Extract the (x, y) coordinate from the center of the cell holding the provided text.  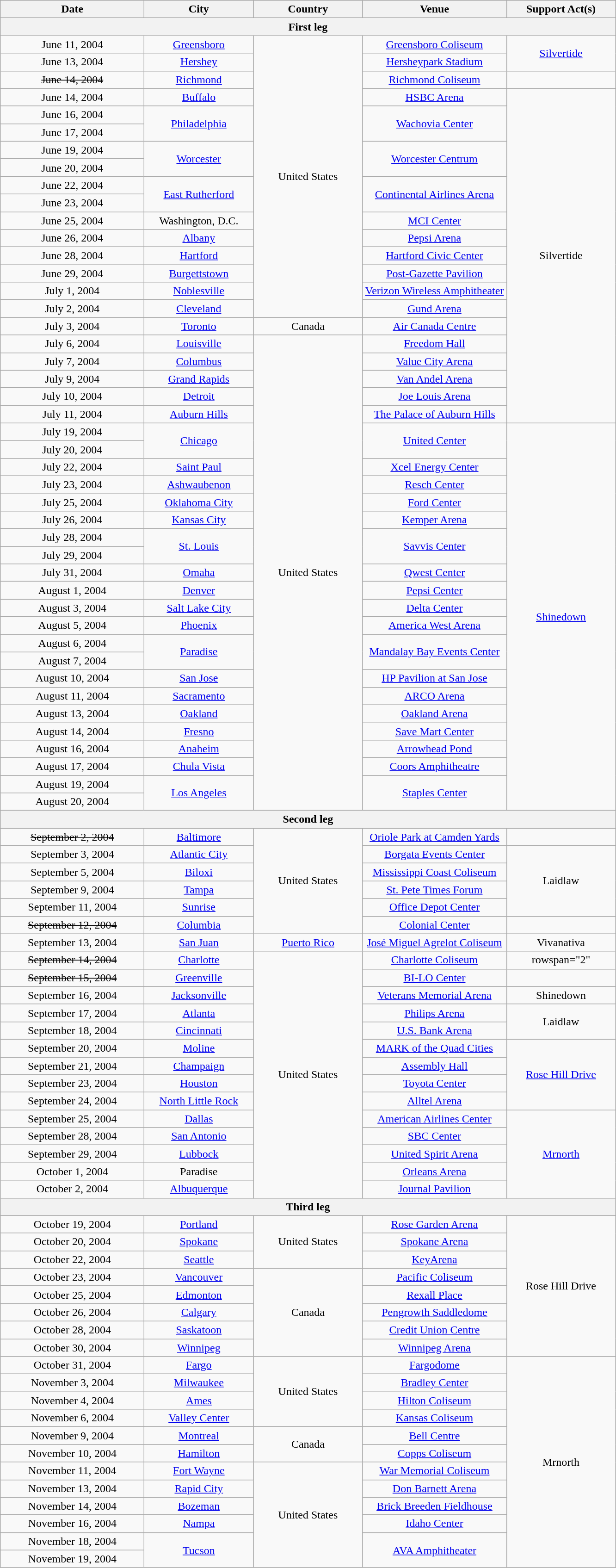
September 28, 2004 (72, 1136)
June 13, 2004 (72, 62)
Post-Gazette Pavilion (435, 273)
Kansas City (199, 520)
Philips Arena (435, 1013)
November 9, 2004 (72, 1436)
Dallas (199, 1119)
November 18, 2004 (72, 1541)
Rexall Place (435, 1295)
September 29, 2004 (72, 1154)
Fargo (199, 1365)
Jacksonville (199, 995)
Oakland (199, 713)
Sacramento (199, 696)
AVA Amphitheater (435, 1550)
August 3, 2004 (72, 608)
August 10, 2004 (72, 678)
Joe Louis Arena (435, 397)
October 31, 2004 (72, 1365)
August 14, 2004 (72, 731)
Oakland Arena (435, 713)
September 24, 2004 (72, 1101)
November 10, 2004 (72, 1453)
Worcester Centrum (435, 159)
October 19, 2004 (72, 1224)
North Little Rock (199, 1101)
Hershey (199, 62)
Support Act(s) (561, 9)
MCI Center (435, 221)
June 29, 2004 (72, 273)
Rapid City (199, 1488)
Bozeman (199, 1506)
Don Barnett Arena (435, 1488)
Louisville (199, 344)
Worcester (199, 159)
July 1, 2004 (72, 291)
June 20, 2004 (72, 167)
José Miguel Agrelot Coliseum (435, 942)
September 13, 2004 (72, 942)
Ford Center (435, 502)
Moline (199, 1048)
Saskatoon (199, 1330)
June 23, 2004 (72, 203)
September 12, 2004 (72, 925)
Copps Coliseum (435, 1453)
Burgettstown (199, 273)
July 25, 2004 (72, 502)
HP Pavilion at San Jose (435, 678)
Vancouver (199, 1277)
Atlantic City (199, 855)
September 3, 2004 (72, 855)
Cleveland (199, 309)
July 11, 2004 (72, 414)
June 25, 2004 (72, 221)
Brick Breeden Fieldhouse (435, 1506)
June 17, 2004 (72, 132)
June 28, 2004 (72, 256)
War Memorial Coliseum (435, 1471)
November 11, 2004 (72, 1471)
September 11, 2004 (72, 907)
Resch Center (435, 484)
Oriole Park at Camden Yards (435, 837)
November 4, 2004 (72, 1401)
Portland (199, 1224)
Columbus (199, 361)
August 6, 2004 (72, 643)
Hartford Civic Center (435, 256)
Noblesville (199, 291)
Toyota Center (435, 1084)
August 17, 2004 (72, 766)
Second leg (308, 819)
October 23, 2004 (72, 1277)
San Juan (199, 942)
Salt Lake City (199, 608)
American Airlines Center (435, 1119)
Albuquerque (199, 1189)
June 16, 2004 (72, 115)
KeyArena (435, 1259)
East Rutherford (199, 194)
July 29, 2004 (72, 555)
Los Angeles (199, 793)
Sunrise (199, 907)
Denver (199, 590)
July 9, 2004 (72, 379)
Charlotte Coliseum (435, 960)
Atlanta (199, 1013)
October 26, 2004 (72, 1312)
Save Mart Center (435, 731)
Coors Amphitheatre (435, 766)
October 30, 2004 (72, 1348)
Chula Vista (199, 766)
Oklahoma City (199, 502)
St. Louis (199, 546)
Omaha (199, 573)
October 20, 2004 (72, 1242)
November 19, 2004 (72, 1559)
Qwest Center (435, 573)
September 17, 2004 (72, 1013)
Lubbock (199, 1154)
Winnipeg (199, 1348)
HSBC Arena (435, 97)
Auburn Hills (199, 414)
ARCO Arena (435, 696)
Pengrowth Saddledome (435, 1312)
Chicago (199, 440)
First leg (308, 27)
Vivanativa (561, 942)
Verizon Wireless Amphitheater (435, 291)
Detroit (199, 397)
Champaign (199, 1066)
Richmond (199, 80)
Idaho Center (435, 1524)
Staples Center (435, 793)
July 19, 2004 (72, 432)
Hamilton (199, 1453)
November 16, 2004 (72, 1524)
September 14, 2004 (72, 960)
August 19, 2004 (72, 784)
Arrowhead Pond (435, 749)
Milwaukee (199, 1383)
July 22, 2004 (72, 467)
Pacific Coliseum (435, 1277)
Office Depot Center (435, 907)
August 1, 2004 (72, 590)
Value City Arena (435, 361)
Wachovia Center (435, 124)
San Jose (199, 678)
Borgata Events Center (435, 855)
November 13, 2004 (72, 1488)
Tampa (199, 890)
Mandalay Bay Events Center (435, 652)
Bradley Center (435, 1383)
Baltimore (199, 837)
Buffalo (199, 97)
Pepsi Center (435, 590)
U.S. Bank Arena (435, 1030)
Country (308, 9)
November 14, 2004 (72, 1506)
Edmonton (199, 1295)
St. Pete Times Forum (435, 890)
Continental Airlines Arena (435, 194)
Tucson (199, 1550)
Biloxi (199, 872)
October 22, 2004 (72, 1259)
Richmond Coliseum (435, 80)
Houston (199, 1084)
Bell Centre (435, 1436)
Charlotte (199, 960)
Spokane Arena (435, 1242)
Ashwaubenon (199, 484)
Savvis Center (435, 546)
August 7, 2004 (72, 661)
November 3, 2004 (72, 1383)
Calgary (199, 1312)
America West Arena (435, 626)
Toronto (199, 326)
July 28, 2004 (72, 538)
September 25, 2004 (72, 1119)
August 11, 2004 (72, 696)
Assembly Hall (435, 1066)
Credit Union Centre (435, 1330)
Journal Pavilion (435, 1189)
United Spirit Arena (435, 1154)
Venue (435, 9)
September 16, 2004 (72, 995)
San Antonio (199, 1136)
Saint Paul (199, 467)
October 2, 2004 (72, 1189)
September 21, 2004 (72, 1066)
Philadelphia (199, 124)
Colonial Center (435, 925)
Spokane (199, 1242)
June 11, 2004 (72, 44)
July 10, 2004 (72, 397)
Orleans Arena (435, 1171)
Winnipeg Arena (435, 1348)
Veterans Memorial Arena (435, 995)
September 23, 2004 (72, 1084)
June 22, 2004 (72, 185)
Greensboro Coliseum (435, 44)
Pepsi Arena (435, 238)
Third leg (308, 1207)
Grand Rapids (199, 379)
Hersheypark Stadium (435, 62)
Puerto Rico (308, 942)
rowspan="2" (561, 960)
Freedom Hall (435, 344)
Seattle (199, 1259)
Phoenix (199, 626)
Greenville (199, 978)
June 26, 2004 (72, 238)
Date (72, 9)
Fresno (199, 731)
Nampa (199, 1524)
September 9, 2004 (72, 890)
Washington, D.C. (199, 221)
September 5, 2004 (72, 872)
July 31, 2004 (72, 573)
Cincinnati (199, 1030)
Mississippi Coast Coliseum (435, 872)
Fort Wayne (199, 1471)
Air Canada Centre (435, 326)
Gund Arena (435, 309)
Albany (199, 238)
August 5, 2004 (72, 626)
September 15, 2004 (72, 978)
Delta Center (435, 608)
July 7, 2004 (72, 361)
Hartford (199, 256)
Columbia (199, 925)
City (199, 9)
July 2, 2004 (72, 309)
August 13, 2004 (72, 713)
November 6, 2004 (72, 1418)
August 20, 2004 (72, 802)
SBC Center (435, 1136)
October 1, 2004 (72, 1171)
July 6, 2004 (72, 344)
July 3, 2004 (72, 326)
October 25, 2004 (72, 1295)
Anaheim (199, 749)
Fargodome (435, 1365)
Montreal (199, 1436)
Valley Center (199, 1418)
BI-LO Center (435, 978)
Ames (199, 1401)
MARK of the Quad Cities (435, 1048)
September 18, 2004 (72, 1030)
June 19, 2004 (72, 150)
July 23, 2004 (72, 484)
Kansas Coliseum (435, 1418)
September 2, 2004 (72, 837)
Alltel Arena (435, 1101)
July 26, 2004 (72, 520)
August 16, 2004 (72, 749)
July 20, 2004 (72, 449)
Rose Garden Arena (435, 1224)
Greensboro (199, 44)
Kemper Arena (435, 520)
The Palace of Auburn Hills (435, 414)
United Center (435, 440)
Xcel Energy Center (435, 467)
October 28, 2004 (72, 1330)
Van Andel Arena (435, 379)
September 20, 2004 (72, 1048)
Hilton Coliseum (435, 1401)
